Locate the cell with the specified text and output its [X, Y] center coordinate. 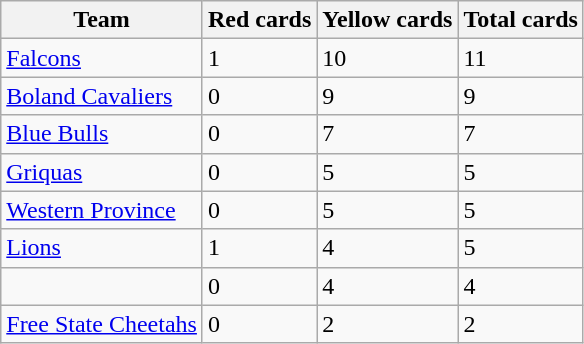
Western Province [102, 210]
Griquas [102, 172]
Free State Cheetahs [102, 324]
Falcons [102, 58]
10 [388, 58]
11 [521, 58]
Red cards [259, 20]
Boland Cavaliers [102, 96]
Blue Bulls [102, 134]
Total cards [521, 20]
Team [102, 20]
Yellow cards [388, 20]
Lions [102, 248]
